For the text-containing cell, return its midpoint in [x, y] coordinate format. 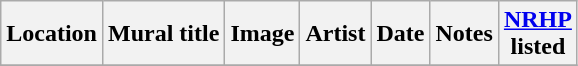
Artist [336, 34]
NRHPlisted [538, 34]
Location [52, 34]
Image [262, 34]
Notes [464, 34]
Date [400, 34]
Mural title [163, 34]
